Output the (X, Y) coordinate of the center of the cell containing the given text.  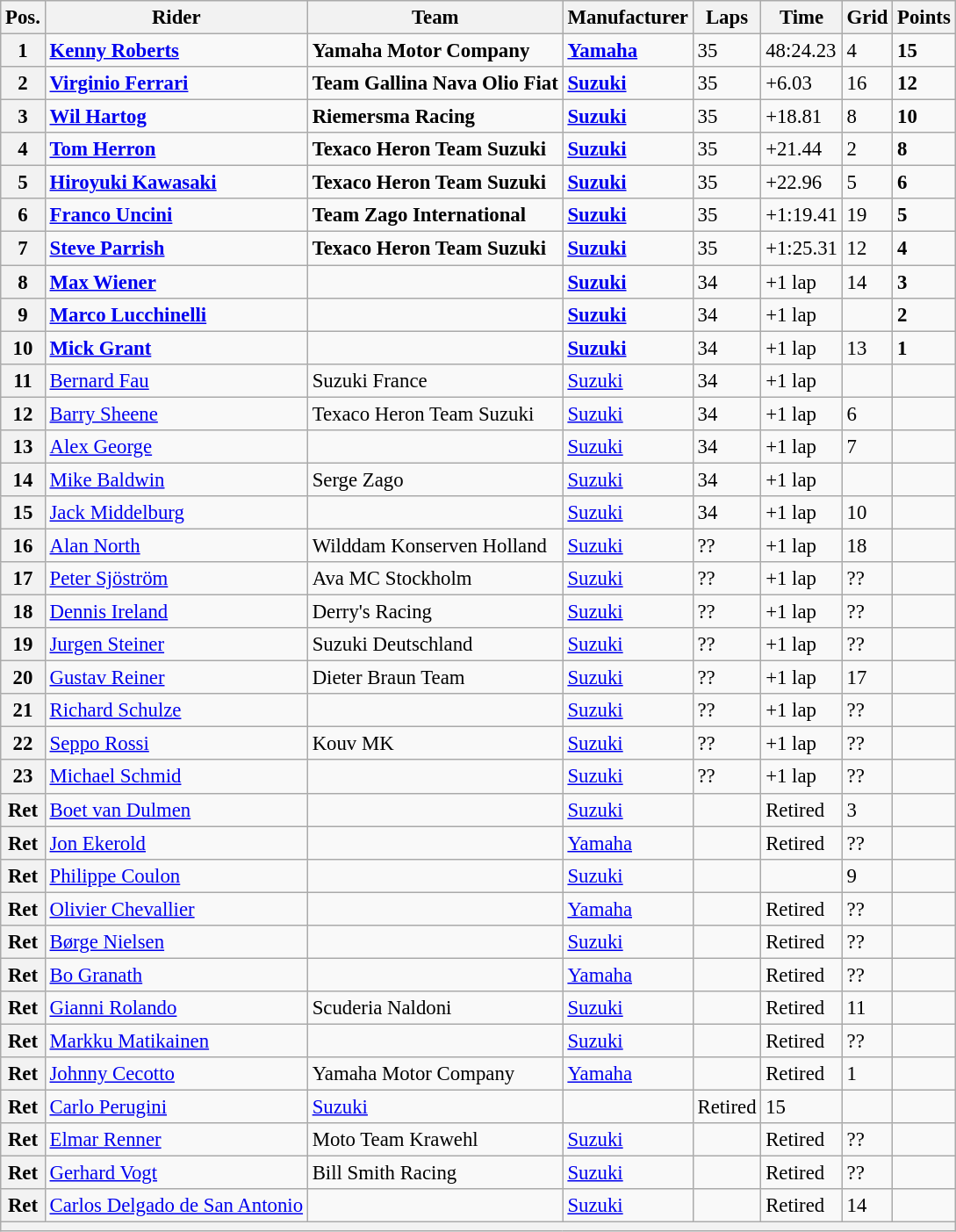
Dieter Braun Team (435, 678)
Steve Parrish (176, 249)
Bernard Fau (176, 380)
+6.03 (801, 83)
Dennis Ireland (176, 612)
Suzuki France (435, 380)
+1:19.41 (801, 215)
Mike Baldwin (176, 479)
Laps (727, 18)
Team Gallina Nava Olio Fiat (435, 83)
Elmar Renner (176, 1140)
22 (23, 744)
21 (23, 710)
Ava MC Stockholm (435, 579)
Hiroyuki Kawasaki (176, 183)
+1:25.31 (801, 249)
Carlo Perugini (176, 1107)
Mick Grant (176, 348)
Max Wiener (176, 282)
Rider (176, 18)
Riemersma Racing (435, 117)
Michael Schmid (176, 777)
Gianni Rolando (176, 1008)
Jurgen Steiner (176, 645)
Markku Matikainen (176, 1041)
Bill Smith Racing (435, 1173)
Jon Ekerold (176, 843)
Olivier Chevallier (176, 909)
Wil Hartog (176, 117)
20 (23, 678)
Jack Middelburg (176, 513)
Alex George (176, 447)
Scuderia Naldoni (435, 1008)
Børge Nielsen (176, 942)
Team Zago International (435, 215)
Derry's Racing (435, 612)
Peter Sjöström (176, 579)
Team (435, 18)
Virginio Ferrari (176, 83)
Wilddam Konserven Holland (435, 545)
Bo Granath (176, 975)
Kenny Roberts (176, 51)
+22.96 (801, 183)
Gustav Reiner (176, 678)
Grid (867, 18)
48:24.23 (801, 51)
Carlos Delgado de San Antonio (176, 1206)
Barry Sheene (176, 414)
Marco Lucchinelli (176, 314)
Serge Zago (435, 479)
Philippe Coulon (176, 875)
Tom Herron (176, 149)
+18.81 (801, 117)
Suzuki Deutschland (435, 645)
23 (23, 777)
Richard Schulze (176, 710)
Seppo Rossi (176, 744)
Time (801, 18)
Moto Team Krawehl (435, 1140)
Kouv MK (435, 744)
Franco Uncini (176, 215)
Alan North (176, 545)
Points (924, 18)
Manufacturer (628, 18)
Johnny Cecotto (176, 1074)
+21.44 (801, 149)
Boet van Dulmen (176, 810)
Gerhard Vogt (176, 1173)
Pos. (23, 18)
